Extract the [X, Y] coordinate from the center of the cell holding the provided text.  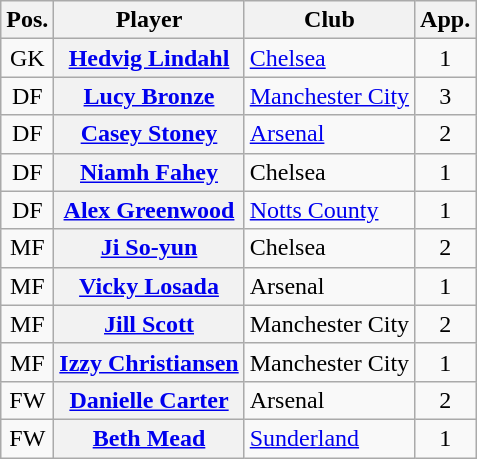
Lucy Bronze [149, 96]
Jill Scott [149, 324]
Club [329, 20]
Izzy Christiansen [149, 362]
Pos. [28, 20]
Beth Mead [149, 438]
Sunderland [329, 438]
Niamh Fahey [149, 172]
Notts County [329, 210]
Danielle Carter [149, 400]
Vicky Losada [149, 286]
Casey Stoney [149, 134]
Player [149, 20]
App. [446, 20]
Hedvig Lindahl [149, 58]
Alex Greenwood [149, 210]
GK [28, 58]
3 [446, 96]
Ji So-yun [149, 248]
